Scan for the cell matching the given text and deliver its (x, y) coordinate at center. 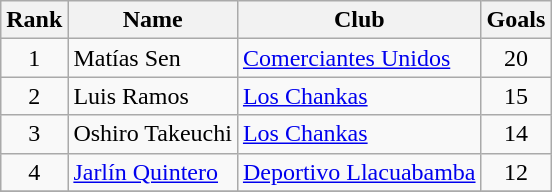
20 (516, 58)
12 (516, 172)
14 (516, 134)
Rank (34, 20)
Oshiro Takeuchi (153, 134)
4 (34, 172)
Luis Ramos (153, 96)
Jarlín Quintero (153, 172)
1 (34, 58)
Club (359, 20)
Goals (516, 20)
Name (153, 20)
Comerciantes Unidos (359, 58)
3 (34, 134)
Deportivo Llacuabamba (359, 172)
2 (34, 96)
Matías Sen (153, 58)
15 (516, 96)
